Extract the [X, Y] coordinate from the center of the cell holding the provided text.  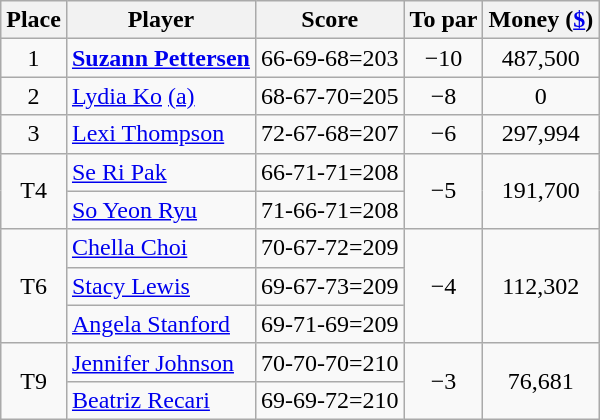
2 [34, 96]
Place [34, 20]
Stacy Lewis [160, 286]
−4 [444, 286]
To par [444, 20]
So Yeon Ryu [160, 210]
−5 [444, 191]
Chella Choi [160, 248]
T4 [34, 191]
−3 [444, 381]
112,302 [541, 286]
70-67-72=209 [330, 248]
487,500 [541, 58]
191,700 [541, 191]
297,994 [541, 134]
T6 [34, 286]
−10 [444, 58]
76,681 [541, 381]
71-66-71=208 [330, 210]
Lexi Thompson [160, 134]
69-67-73=209 [330, 286]
66-69-68=203 [330, 58]
1 [34, 58]
Beatriz Recari [160, 400]
3 [34, 134]
69-69-72=210 [330, 400]
−6 [444, 134]
0 [541, 96]
Jennifer Johnson [160, 362]
Score [330, 20]
Lydia Ko (a) [160, 96]
66-71-71=208 [330, 172]
Player [160, 20]
T9 [34, 381]
Se Ri Pak [160, 172]
Angela Stanford [160, 324]
Money ($) [541, 20]
70-70-70=210 [330, 362]
69-71-69=209 [330, 324]
−8 [444, 96]
Suzann Pettersen [160, 58]
72-67-68=207 [330, 134]
68-67-70=205 [330, 96]
